Scan for the cell matching the given text and deliver its [x, y] coordinate at center. 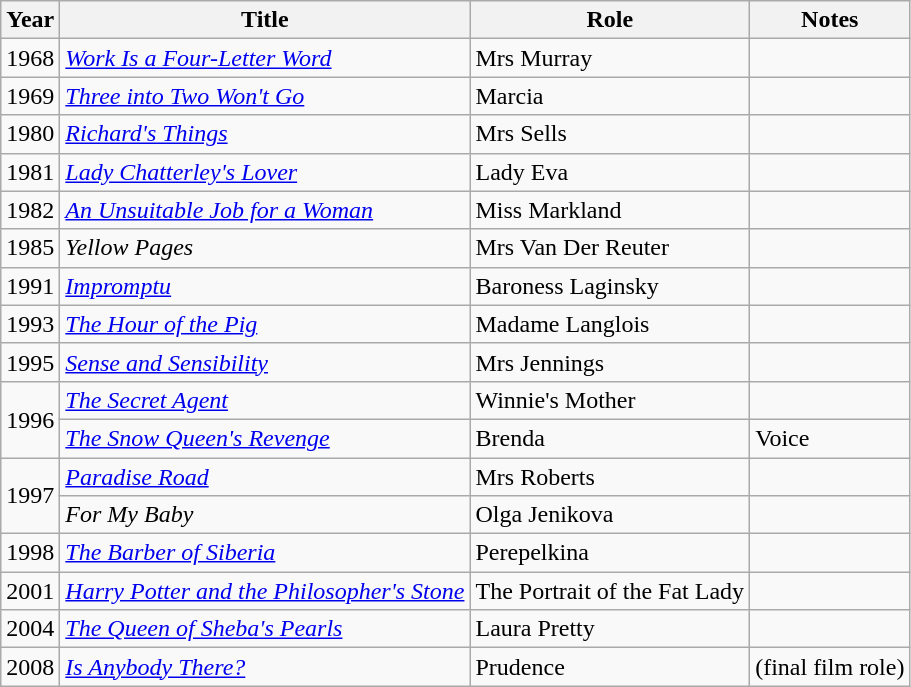
For My Baby [265, 515]
Impromptu [265, 286]
Miss Markland [610, 210]
Mrs Sells [610, 134]
Madame Langlois [610, 324]
The Snow Queen's Revenge [265, 438]
1969 [30, 96]
1968 [30, 58]
Perepelkina [610, 553]
Lady Chatterley's Lover [265, 172]
1997 [30, 496]
Richard's Things [265, 134]
1998 [30, 553]
Title [265, 20]
Prudence [610, 667]
1985 [30, 248]
Is Anybody There? [265, 667]
2001 [30, 591]
2008 [30, 667]
Baroness Laginsky [610, 286]
Role [610, 20]
Mrs Roberts [610, 477]
Notes [830, 20]
1981 [30, 172]
(final film role) [830, 667]
The Secret Agent [265, 400]
Three into Two Won't Go [265, 96]
Lady Eva [610, 172]
The Barber of Siberia [265, 553]
The Hour of the Pig [265, 324]
Sense and Sensibility [265, 362]
Harry Potter and the Philosopher's Stone [265, 591]
Mrs Van Der Reuter [610, 248]
Year [30, 20]
2004 [30, 629]
Mrs Murray [610, 58]
1982 [30, 210]
Paradise Road [265, 477]
Winnie's Mother [610, 400]
1996 [30, 419]
Work Is a Four-Letter Word [265, 58]
1980 [30, 134]
An Unsuitable Job for a Woman [265, 210]
Marcia [610, 96]
1993 [30, 324]
The Queen of Sheba's Pearls [265, 629]
Brenda [610, 438]
Mrs Jennings [610, 362]
1995 [30, 362]
Laura Pretty [610, 629]
Yellow Pages [265, 248]
The Portrait of the Fat Lady [610, 591]
Voice [830, 438]
Olga Jenikova [610, 515]
1991 [30, 286]
